Extract the [X, Y] coordinate from the center of the cell holding the provided text.  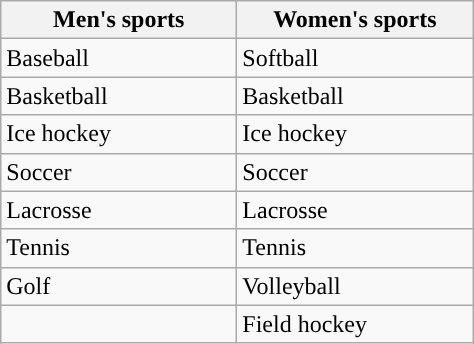
Men's sports [119, 20]
Softball [355, 58]
Golf [119, 286]
Baseball [119, 58]
Volleyball [355, 286]
Field hockey [355, 324]
Women's sports [355, 20]
